Locate the cell with the specified text and output its [x, y] center coordinate. 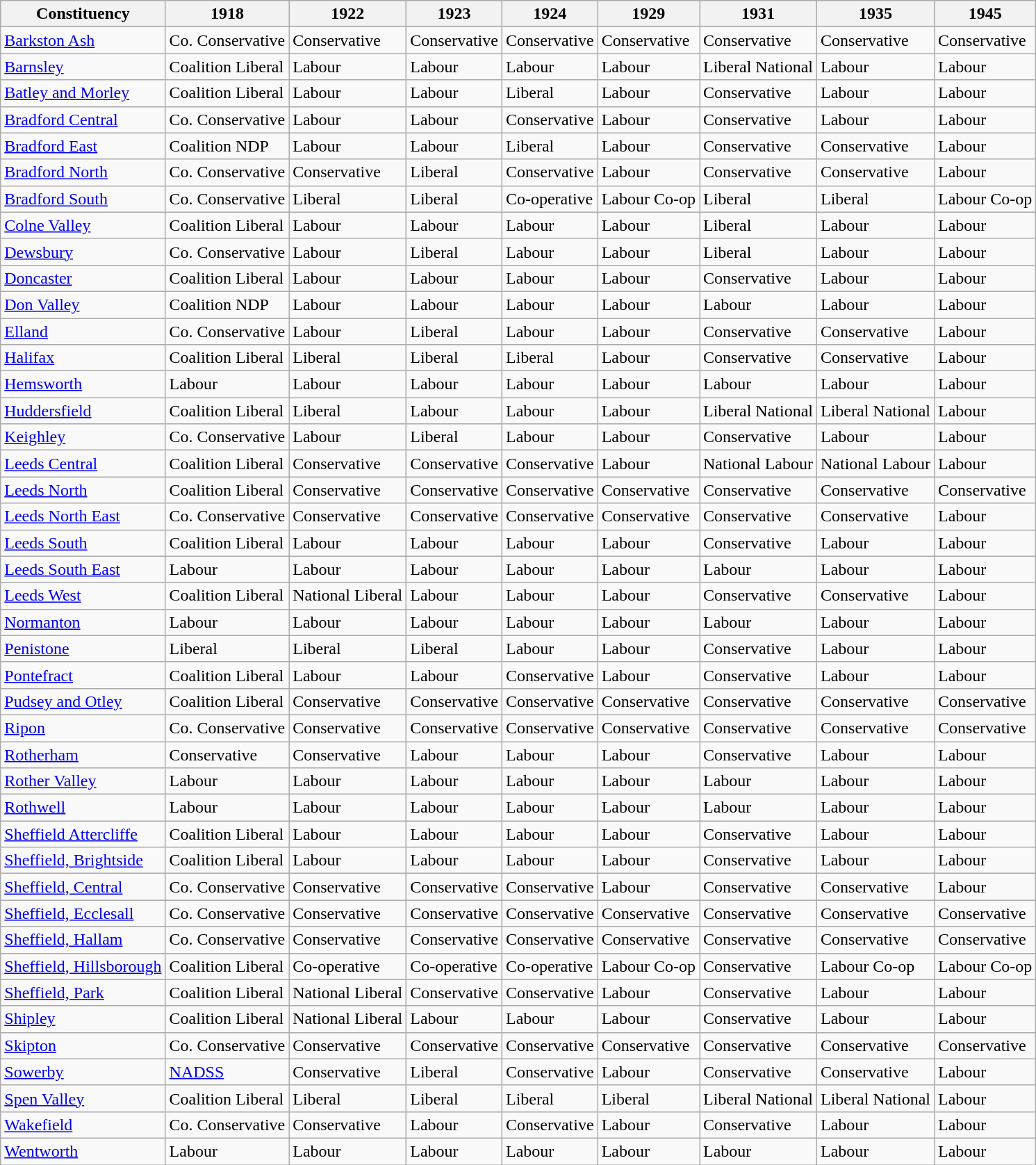
Sheffield, Hillsborough [83, 966]
1923 [454, 14]
Sheffield Attercliffe [83, 834]
Pontefract [83, 675]
Leeds South East [83, 569]
Bradford North [83, 172]
Shipley [83, 1019]
Elland [83, 332]
Wakefield [83, 1125]
Dewsbury [83, 252]
Penistone [83, 649]
Bradford East [83, 146]
Doncaster [83, 278]
1924 [550, 14]
Constituency [83, 14]
Pudsey and Otley [83, 701]
Batley and Morley [83, 93]
Don Valley [83, 304]
Sheffield, Central [83, 887]
1931 [757, 14]
Rother Valley [83, 781]
Sheffield, Ecclesall [83, 913]
1918 [227, 14]
Spen Valley [83, 1098]
1922 [347, 14]
Sowerby [83, 1072]
Huddersfield [83, 411]
Leeds West [83, 596]
1945 [985, 14]
Leeds North East [83, 516]
Rotherham [83, 754]
Sheffield, Hallam [83, 940]
1929 [648, 14]
Leeds South [83, 543]
Skipton [83, 1045]
Barkston Ash [83, 40]
Rothwell [83, 808]
Halifax [83, 358]
Barnsley [83, 67]
Hemsworth [83, 384]
NADSS [227, 1072]
Sheffield, Park [83, 993]
Keighley [83, 437]
Bradford Central [83, 120]
Bradford South [83, 199]
Colne Valley [83, 225]
Leeds Central [83, 464]
Sheffield, Brightside [83, 861]
Ripon [83, 728]
1935 [875, 14]
Leeds North [83, 490]
Normanton [83, 622]
Wentworth [83, 1151]
